Extract the (X, Y) coordinate from the center of the cell holding the provided text.  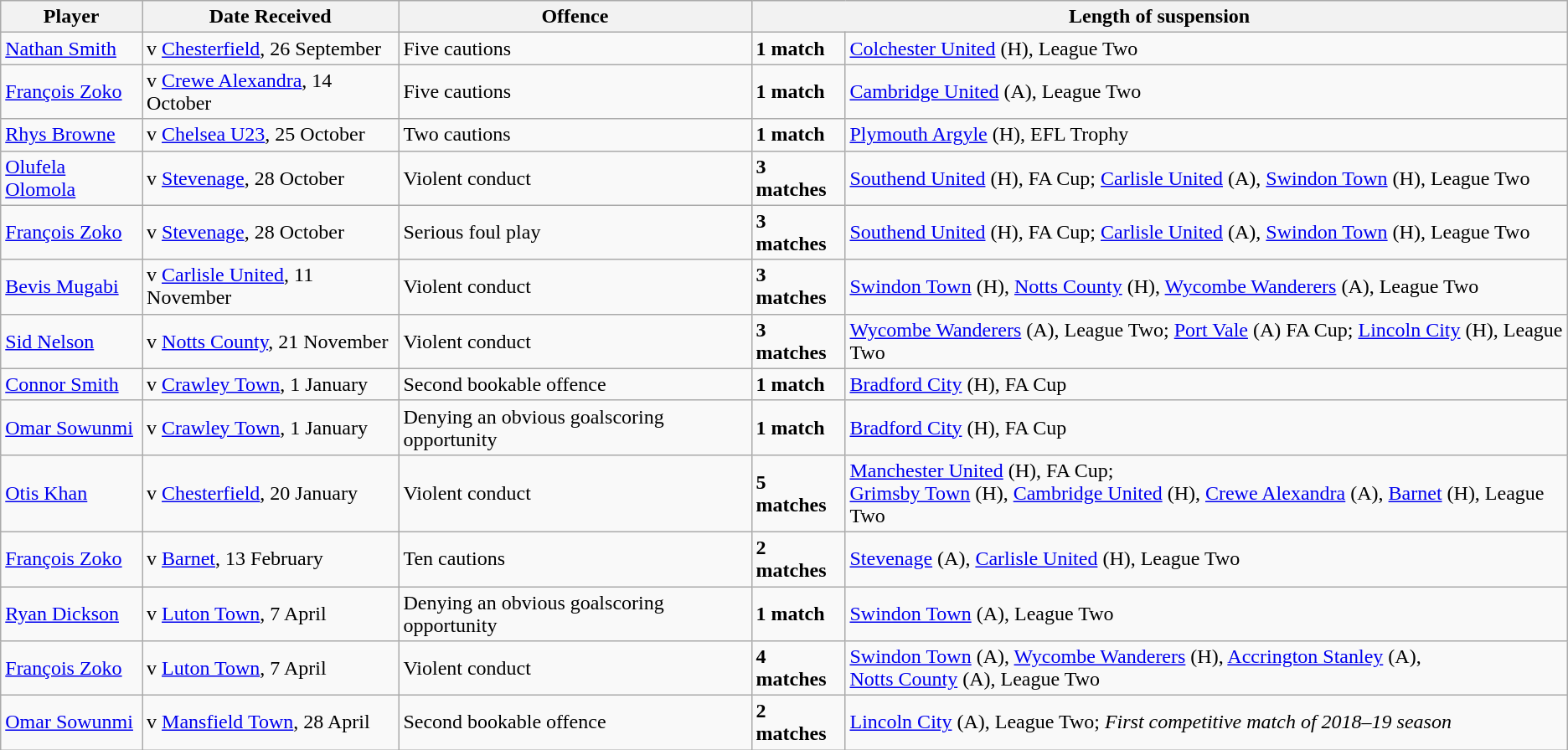
v Mansfield Town, 28 April (271, 723)
Two cautions (575, 135)
Ten cautions (575, 559)
Length of suspension (1159, 17)
Sid Nelson (72, 342)
Bevis Mugabi (72, 286)
Offence (575, 17)
Plymouth Argyle (H), EFL Trophy (1206, 135)
Swindon Town (H), Notts County (H), Wycombe Wanderers (A), League Two (1206, 286)
Date Received (271, 17)
Cambridge United (A), League Two (1206, 92)
Serious foul play (575, 233)
v Barnet, 13 February (271, 559)
5 matches (798, 493)
v Chelsea U23, 25 October (271, 135)
v Carlisle United, 11 November (271, 286)
Stevenage (A), Carlisle United (H), League Two (1206, 559)
4 matches (798, 668)
Colchester United (H), League Two (1206, 49)
v Chesterfield, 26 September (271, 49)
Wycombe Wanderers (A), League Two; Port Vale (A) FA Cup; Lincoln City (H), League Two (1206, 342)
Ryan Dickson (72, 613)
Connor Smith (72, 384)
Olufela Olomola (72, 177)
v Chesterfield, 20 January (271, 493)
Rhys Browne (72, 135)
Swindon Town (A), Wycombe Wanderers (H), Accrington Stanley (A),Notts County (A), League Two (1206, 668)
Otis Khan (72, 493)
v Notts County, 21 November (271, 342)
Lincoln City (A), League Two; First competitive match of 2018–19 season (1206, 723)
Manchester United (H), FA Cup;Grimsby Town (H), Cambridge United (H), Crewe Alexandra (A), Barnet (H), League Two (1206, 493)
Nathan Smith (72, 49)
Player (72, 17)
v Crewe Alexandra, 14 October (271, 92)
Swindon Town (A), League Two (1206, 613)
